From the cell containing the given text, extract its center point as (x, y) coordinate. 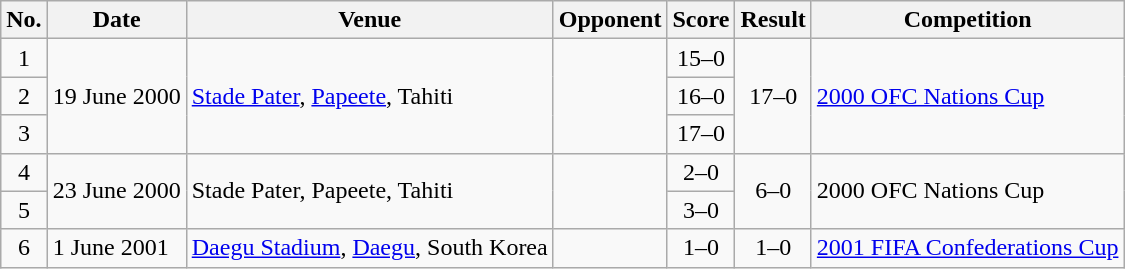
Opponent (610, 20)
6–0 (773, 191)
6 (24, 248)
3 (24, 134)
19 June 2000 (116, 96)
Daegu Stadium, Daegu, South Korea (370, 248)
3–0 (701, 210)
2001 FIFA Confederations Cup (968, 248)
Competition (968, 20)
16–0 (701, 96)
Date (116, 20)
No. (24, 20)
23 June 2000 (116, 191)
1 June 2001 (116, 248)
15–0 (701, 58)
2–0 (701, 172)
Venue (370, 20)
Score (701, 20)
4 (24, 172)
1 (24, 58)
2 (24, 96)
5 (24, 210)
Result (773, 20)
